Extract the (X, Y) coordinate from the center of the cell holding the provided text.  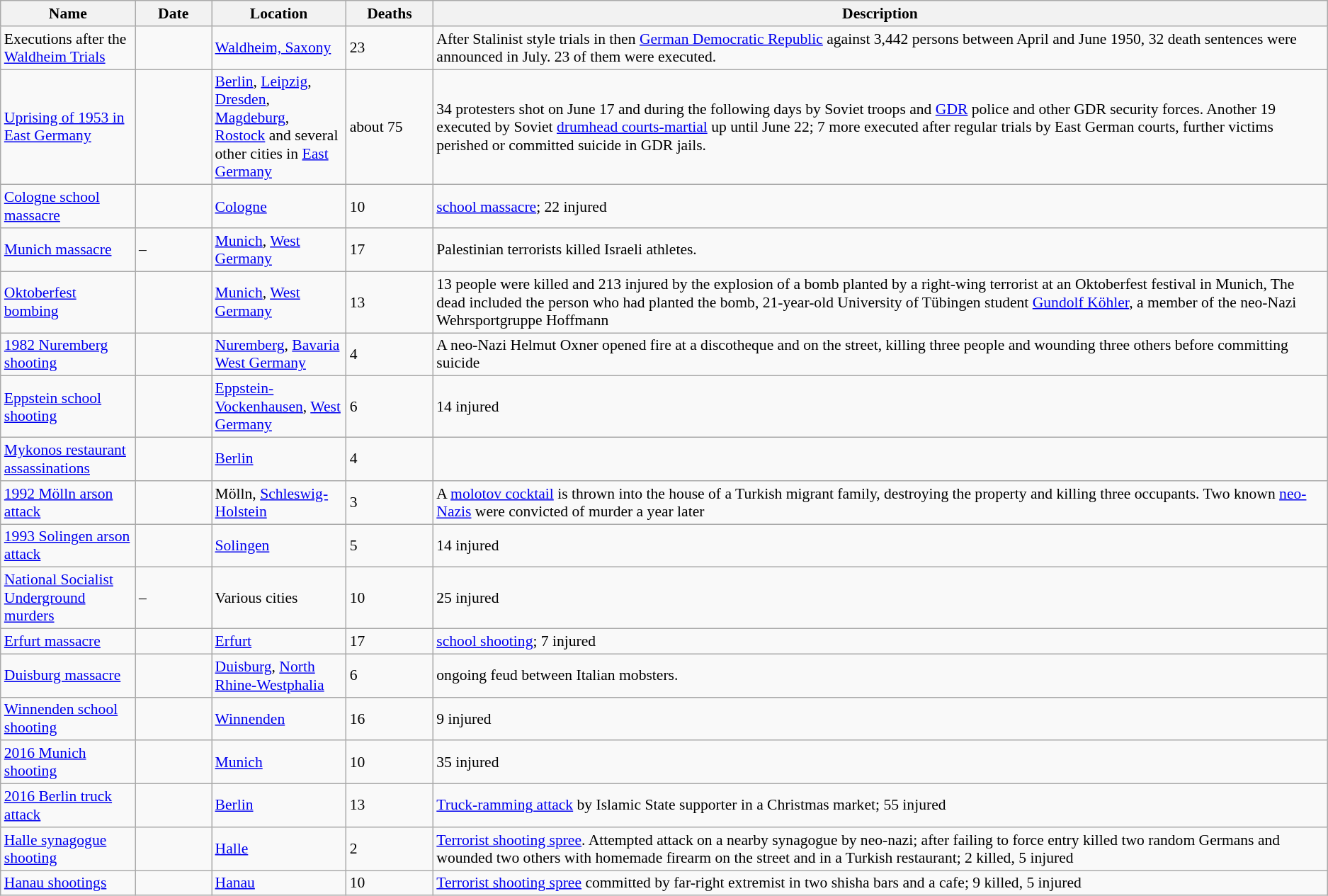
Truck-ramming attack by Islamic State supporter in a Christmas market; 55 injured (880, 806)
about 75 (390, 127)
Terrorist shooting spree committed by far-right extremist in two shisha bars and a cafe; 9 killed, 5 injured (880, 883)
Solingen (278, 545)
Munich massacre (68, 249)
Winnenden (278, 718)
Munich (278, 762)
25 injured (880, 598)
Deaths (390, 13)
A neo-Nazi Helmut Oxner opened fire at a discotheque and on the street, killing three people and wounding three others before committing suicide (880, 354)
Location (278, 13)
Erfurt massacre (68, 642)
Winnenden school shooting (68, 718)
Hanau (278, 883)
Executions after the Waldheim Trials (68, 48)
Berlin, Leipzig, Dresden, Magdeburg, Rostock and several other cities in East Germany (278, 127)
ongoing feud between Italian mobsters. (880, 676)
35 injured (880, 762)
1992 Mölln arson attack (68, 503)
1982 Nuremberg shooting (68, 354)
1993 Solingen arson attack (68, 545)
9 injured (880, 718)
Eppstein-Vockenhausen, West Germany (278, 407)
Oktoberfest bombing (68, 302)
2016 Berlin truck attack (68, 806)
Date (174, 13)
Nuremberg, Bavaria West Germany (278, 354)
Hanau shootings (68, 883)
Waldheim, Saxony (278, 48)
Various cities (278, 598)
Mölln, Schleswig-Holstein (278, 503)
Name (68, 13)
5 (390, 545)
2 (390, 849)
Cologne (278, 207)
3 (390, 503)
National Socialist Underground murders (68, 598)
school massacre; 22 injured (880, 207)
2016 Munich shooting (68, 762)
Halle synagogue shooting (68, 849)
Halle (278, 849)
Cologne school massacre (68, 207)
Uprising of 1953 in East Germany (68, 127)
Erfurt (278, 642)
Duisburg, North Rhine-Westphalia (278, 676)
16 (390, 718)
Palestinian terrorists killed Israeli athletes. (880, 249)
Eppstein school shooting (68, 407)
school shooting; 7 injured (880, 642)
23 (390, 48)
Description (880, 13)
Mykonos restaurant assassinations (68, 459)
Duisburg massacre (68, 676)
